From the cell containing the given text, extract its center point as [x, y] coordinate. 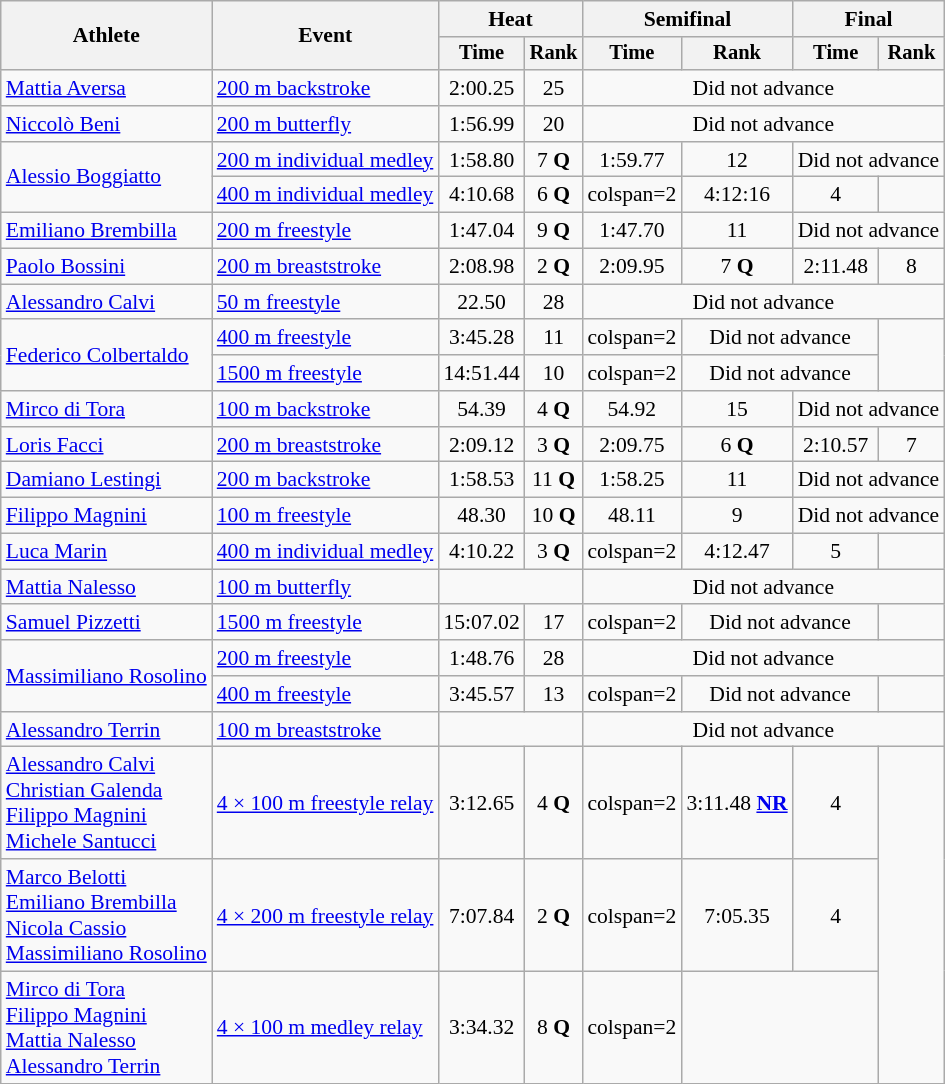
54.39 [481, 409]
Mattia Nalesso [106, 587]
Mirco di Tora [106, 409]
1:59.77 [632, 160]
Massimiliano Rosolino [106, 676]
2:09.12 [481, 445]
200 m individual medley [326, 160]
4 × 100 m freestyle relay [326, 803]
Marco BelottiEmiliano BrembillaNicola CassioMassimiliano Rosolino [106, 915]
48.30 [481, 516]
Alessandro Terrin [106, 730]
Mirco di ToraFilippo MagniniMattia NalessoAlessandro Terrin [106, 1028]
4:10.68 [481, 195]
4 × 100 m medley relay [326, 1028]
11 Q [554, 480]
15:07.02 [481, 623]
Alessandro Calvi [106, 302]
Mattia Aversa [106, 88]
7 [912, 445]
100 m freestyle [326, 516]
3:45.57 [481, 694]
54.92 [632, 409]
8 [912, 267]
2:08.98 [481, 267]
2:09.95 [632, 267]
2:10.57 [836, 445]
3:34.32 [481, 1028]
100 m backstroke [326, 409]
Niccolò Beni [106, 124]
4:12.47 [736, 552]
1:48.76 [481, 658]
Heat [510, 19]
13 [554, 694]
Semifinal [687, 19]
Damiano Lestingi [106, 480]
1:56.99 [481, 124]
9 [736, 516]
Samuel Pizzetti [106, 623]
1:58.25 [632, 480]
100 m butterfly [326, 587]
9 Q [554, 231]
Luca Marin [106, 552]
Federico Colbertaldo [106, 356]
Emiliano Brembilla [106, 231]
3:12.65 [481, 803]
Loris Facci [106, 445]
1:58.53 [481, 480]
4 × 200 m freestyle relay [326, 915]
14:51.44 [481, 373]
10 [554, 373]
25 [554, 88]
Filippo Magnini [106, 516]
4:12:16 [736, 195]
2:00.25 [481, 88]
Paolo Bossini [106, 267]
2:11.48 [836, 267]
Final [869, 19]
1:58.80 [481, 160]
10 Q [554, 516]
50 m freestyle [326, 302]
Event [326, 36]
7:05.35 [736, 915]
200 m butterfly [326, 124]
17 [554, 623]
12 [736, 160]
Athlete [106, 36]
20 [554, 124]
1:47.70 [632, 231]
15 [736, 409]
100 m breaststroke [326, 730]
8 Q [554, 1028]
22.50 [481, 302]
3:45.28 [481, 338]
5 [836, 552]
4:10.22 [481, 552]
48.11 [632, 516]
1:47.04 [481, 231]
2:09.75 [632, 445]
Alessandro CalviChristian GalendaFilippo MagniniMichele Santucci [106, 803]
Alessio Boggiatto [106, 178]
7:07.84 [481, 915]
3:11.48 NR [736, 803]
